Detect which cell encompasses the target text, then output its (x, y) center coordinate. 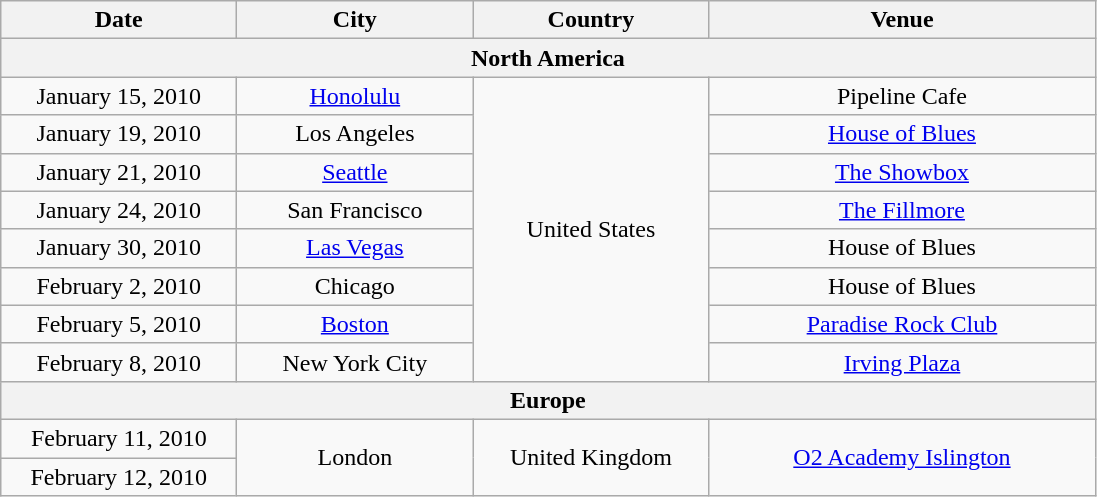
January 15, 2010 (119, 96)
Date (119, 20)
Las Vegas (355, 248)
January 30, 2010 (119, 248)
San Francisco (355, 210)
Los Angeles (355, 134)
Pipeline Cafe (902, 96)
January 24, 2010 (119, 210)
January 21, 2010 (119, 172)
London (355, 457)
February 8, 2010 (119, 362)
Europe (548, 400)
Country (591, 20)
North America (548, 58)
United Kingdom (591, 457)
February 2, 2010 (119, 286)
The Showbox (902, 172)
February 12, 2010 (119, 477)
Irving Plaza (902, 362)
City (355, 20)
United States (591, 229)
The Fillmore (902, 210)
O2 Academy Islington (902, 457)
Venue (902, 20)
February 11, 2010 (119, 438)
Honolulu (355, 96)
Seattle (355, 172)
February 5, 2010 (119, 324)
Boston (355, 324)
Paradise Rock Club (902, 324)
Chicago (355, 286)
New York City (355, 362)
January 19, 2010 (119, 134)
